Locate the cell with the specified text and output its [x, y] center coordinate. 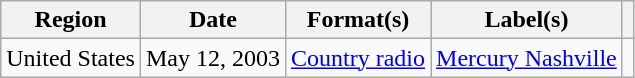
Format(s) [358, 20]
May 12, 2003 [212, 58]
Date [212, 20]
Region [71, 20]
Label(s) [527, 20]
United States [71, 58]
Country radio [358, 58]
Mercury Nashville [527, 58]
